Return the [x, y] coordinate for the center point of the cell that contains the specified text.  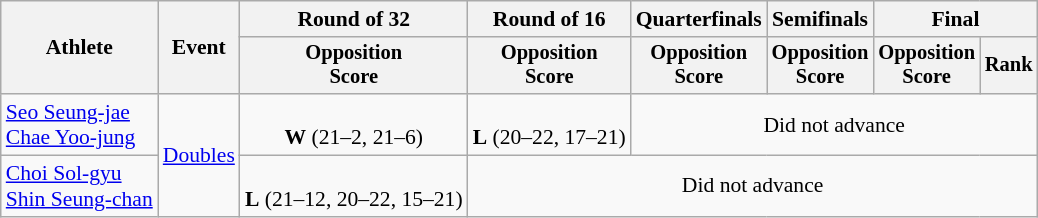
L (20–22, 17–21) [550, 124]
Quarterfinals [699, 19]
Choi Sol-gyu Shin Seung-chan [80, 186]
L (21–12, 20–22, 15–21) [354, 186]
Rank [1009, 66]
Round of 16 [550, 19]
Semifinals [820, 19]
Round of 32 [354, 19]
Final [955, 19]
Seo Seung-jae Chae Yoo-jung [80, 124]
Doubles [199, 155]
W (21–2, 21–6) [354, 124]
Event [199, 48]
Athlete [80, 48]
